From the cell containing the given text, extract its center point as (X, Y) coordinate. 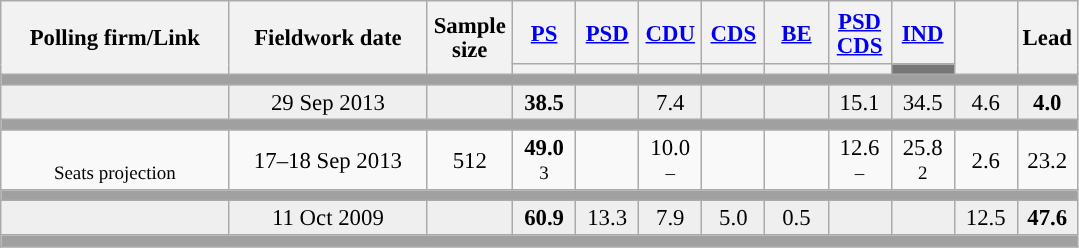
5.0 (734, 218)
Fieldwork date (328, 38)
4.6 (986, 102)
PS (544, 32)
17–18 Sep 2013 (328, 160)
49.03 (544, 160)
BE (796, 32)
10.0– (670, 160)
Sample size (470, 38)
PSD (608, 32)
7.4 (670, 102)
12.5 (986, 218)
15.1 (860, 102)
34.5 (922, 102)
4.0 (1047, 102)
512 (470, 160)
Polling firm/Link (115, 38)
25.82 (922, 160)
29 Sep 2013 (328, 102)
Seats projection (115, 160)
60.9 (544, 218)
38.5 (544, 102)
0.5 (796, 218)
11 Oct 2009 (328, 218)
Lead (1047, 38)
13.3 (608, 218)
IND (922, 32)
PSDCDS (860, 32)
CDU (670, 32)
7.9 (670, 218)
2.6 (986, 160)
12.6– (860, 160)
CDS (734, 32)
47.6 (1047, 218)
23.2 (1047, 160)
